Return (x, y) of the center of cell containing provided text 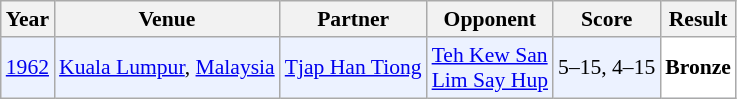
Opponent (490, 19)
Venue (167, 19)
Year (28, 19)
Score (606, 19)
Result (698, 19)
5–15, 4–15 (606, 68)
Bronze (698, 68)
Teh Kew San Lim Say Hup (490, 68)
Partner (354, 19)
Tjap Han Tiong (354, 68)
1962 (28, 68)
Kuala Lumpur, Malaysia (167, 68)
